Locate the cell with the specified text and output its [X, Y] center coordinate. 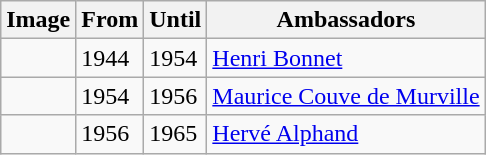
Henri Bonnet [346, 58]
1944 [110, 58]
Hervé Alphand [346, 134]
1965 [176, 134]
Until [176, 20]
From [110, 20]
Ambassadors [346, 20]
Maurice Couve de Murville [346, 96]
Image [38, 20]
